From the cell containing the given text, extract its center point as [X, Y] coordinate. 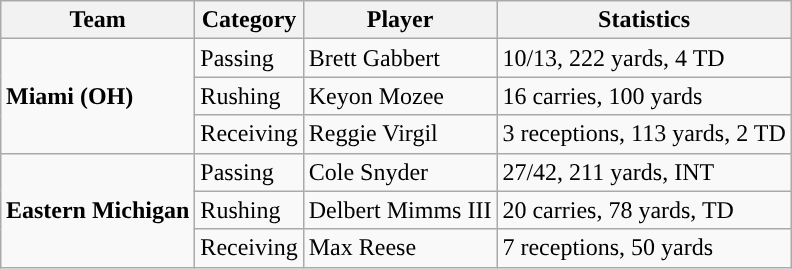
Category [249, 20]
Team [97, 20]
27/42, 211 yards, INT [644, 172]
3 receptions, 113 yards, 2 TD [644, 134]
Miami (OH) [97, 96]
7 receptions, 50 yards [644, 248]
Eastern Michigan [97, 210]
Cole Snyder [400, 172]
Player [400, 20]
Delbert Mimms III [400, 210]
Keyon Mozee [400, 96]
Reggie Virgil [400, 134]
Statistics [644, 20]
10/13, 222 yards, 4 TD [644, 58]
Max Reese [400, 248]
16 carries, 100 yards [644, 96]
20 carries, 78 yards, TD [644, 210]
Brett Gabbert [400, 58]
